Scan for the cell matching the given text and deliver its [x, y] coordinate at center. 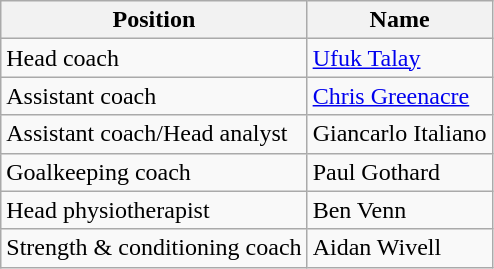
Ufuk Talay [400, 58]
Ben Venn [400, 210]
Giancarlo Italiano [400, 134]
Chris Greenacre [400, 96]
Assistant coach/Head analyst [154, 134]
Strength & conditioning coach [154, 248]
Name [400, 20]
Aidan Wivell [400, 248]
Position [154, 20]
Head coach [154, 58]
Goalkeeping coach [154, 172]
Head physiotherapist [154, 210]
Assistant coach [154, 96]
Paul Gothard [400, 172]
